Pinpoint the cell where the given text exists, returning its (x, y) midpoint coordinate. 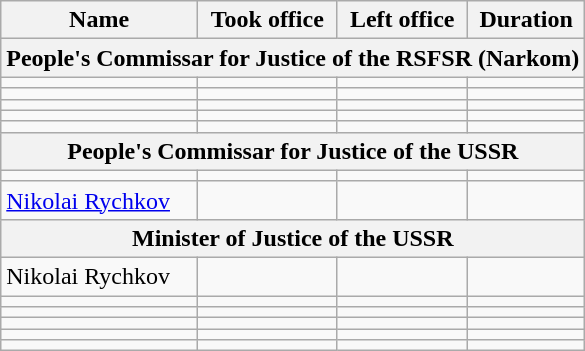
People's Commissar for Justice of the USSR (293, 151)
Left office (402, 20)
Duration (526, 20)
Minister of Justice of the USSR (293, 238)
Took office (267, 20)
Name (100, 20)
People's Commissar for Justice of the RSFSR (Narkom) (293, 58)
